Find where the given text appears and provide that cell's center as (X, Y) coordinate. 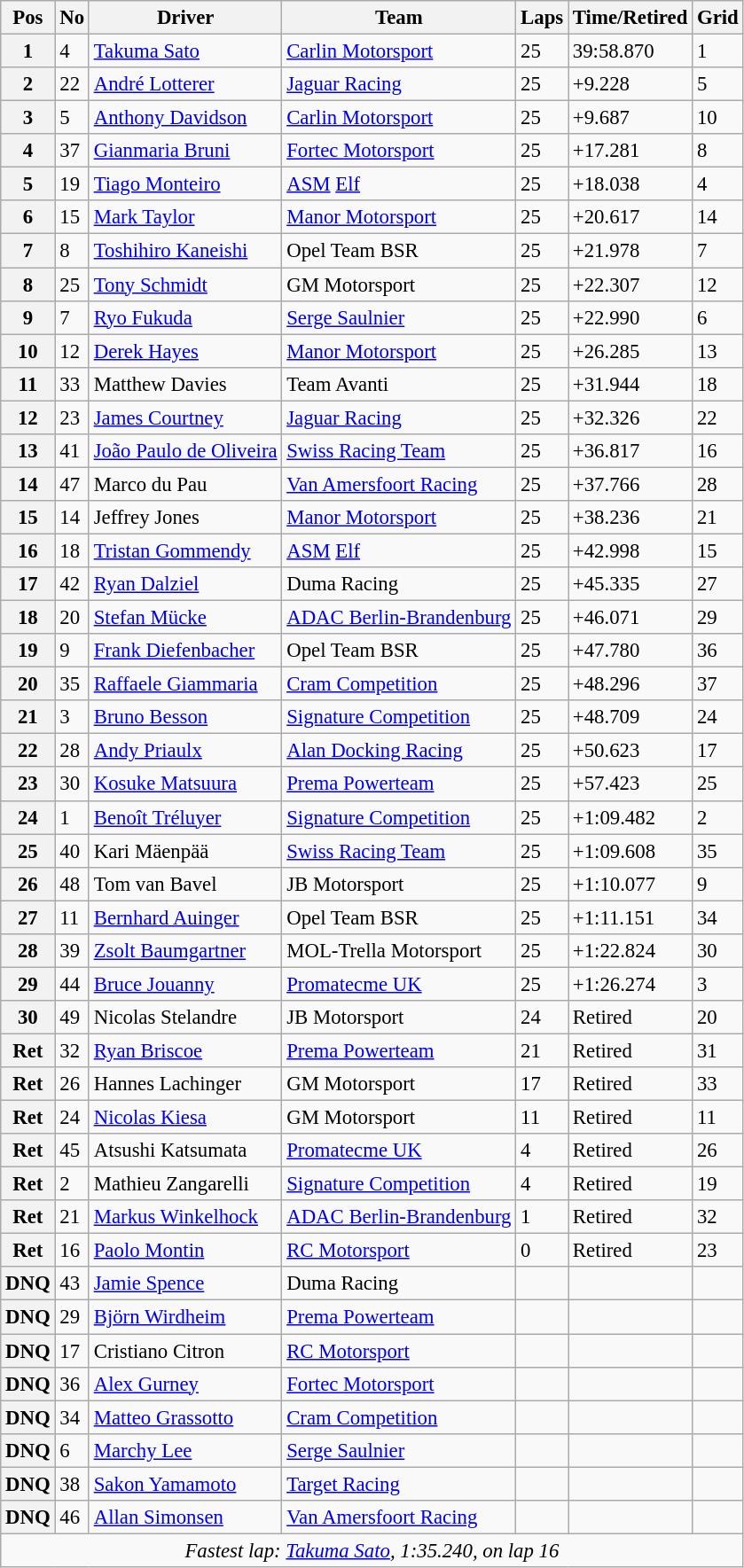
41 (72, 451)
+18.038 (630, 184)
+1:11.151 (630, 917)
Nicolas Stelandre (184, 1018)
Grid (718, 18)
+21.978 (630, 251)
+20.617 (630, 217)
Matthew Davies (184, 384)
Tony Schmidt (184, 285)
Bernhard Auinger (184, 917)
+26.285 (630, 351)
Allan Simonsen (184, 1517)
Ryan Briscoe (184, 1050)
0 (543, 1251)
+57.423 (630, 784)
Tiago Monteiro (184, 184)
48 (72, 884)
+50.623 (630, 751)
+31.944 (630, 384)
Kari Mäenpää (184, 851)
Nicolas Kiesa (184, 1118)
Ryo Fukuda (184, 317)
Benoît Tréluyer (184, 817)
Kosuke Matsuura (184, 784)
Markus Winkelhock (184, 1217)
+1:10.077 (630, 884)
+45.335 (630, 584)
+42.998 (630, 550)
31 (718, 1050)
Alan Docking Racing (399, 751)
43 (72, 1284)
Fastest lap: Takuma Sato, 1:35.240, on lap 16 (372, 1550)
Pos (28, 18)
Zsolt Baumgartner (184, 951)
Driver (184, 18)
Atsushi Katsumata (184, 1151)
No (72, 18)
39:58.870 (630, 51)
Raffaele Giammaria (184, 684)
42 (72, 584)
Anthony Davidson (184, 118)
Marco du Pau (184, 484)
João Paulo de Oliveira (184, 451)
45 (72, 1151)
+36.817 (630, 451)
Ryan Dalziel (184, 584)
Laps (543, 18)
+9.687 (630, 118)
+48.709 (630, 717)
Mark Taylor (184, 217)
Andy Priaulx (184, 751)
+1:26.274 (630, 984)
+1:09.482 (630, 817)
38 (72, 1484)
+32.326 (630, 417)
Hannes Lachinger (184, 1084)
Takuma Sato (184, 51)
James Courtney (184, 417)
47 (72, 484)
39 (72, 951)
Tom van Bavel (184, 884)
+1:09.608 (630, 851)
+22.307 (630, 285)
André Lotterer (184, 84)
Target Racing (399, 1484)
MOL-Trella Motorsport (399, 951)
Bruno Besson (184, 717)
+17.281 (630, 151)
46 (72, 1517)
+38.236 (630, 518)
+1:22.824 (630, 951)
44 (72, 984)
Frank Diefenbacher (184, 651)
Paolo Montin (184, 1251)
Alex Gurney (184, 1384)
+47.780 (630, 651)
Team (399, 18)
Gianmaria Bruni (184, 151)
49 (72, 1018)
+48.296 (630, 684)
+9.228 (630, 84)
+22.990 (630, 317)
Cristiano Citron (184, 1351)
Team Avanti (399, 384)
Matteo Grassotto (184, 1417)
Time/Retired (630, 18)
Toshihiro Kaneishi (184, 251)
Tristan Gommendy (184, 550)
+37.766 (630, 484)
Marchy Lee (184, 1450)
Mathieu Zangarelli (184, 1184)
Bruce Jouanny (184, 984)
40 (72, 851)
+46.071 (630, 618)
Jeffrey Jones (184, 518)
Derek Hayes (184, 351)
Björn Wirdheim (184, 1317)
Sakon Yamamoto (184, 1484)
Stefan Mücke (184, 618)
Jamie Spence (184, 1284)
